Find where the given text appears and provide that cell's center as [x, y] coordinate. 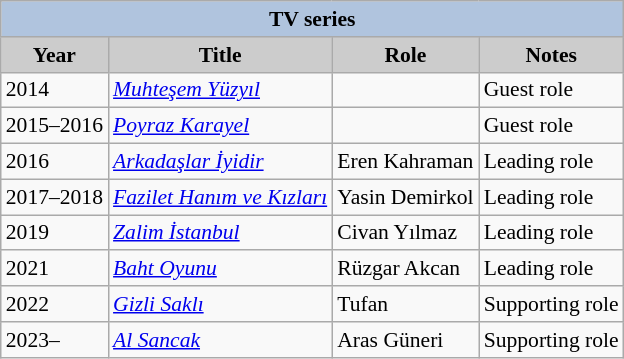
Tufan [405, 304]
2023– [54, 340]
Arkadaşlar İyidir [220, 162]
Gizli Saklı [220, 304]
Civan Yılmaz [405, 233]
2014 [54, 90]
2021 [54, 269]
2016 [54, 162]
2019 [54, 233]
Muhteşem Yüzyıl [220, 90]
Poyraz Karayel [220, 126]
Year [54, 55]
Aras Güneri [405, 340]
Eren Kahraman [405, 162]
2017–2018 [54, 197]
2015–2016 [54, 126]
TV series [312, 19]
2022 [54, 304]
Zalim İstanbul [220, 233]
Al Sancak [220, 340]
Role [405, 55]
Rüzgar Akcan [405, 269]
Baht Oyunu [220, 269]
Title [220, 55]
Fazilet Hanım ve Kızları [220, 197]
Notes [552, 55]
Yasin Demirkol [405, 197]
